Output the [x, y] coordinate of the center of the cell containing the given text.  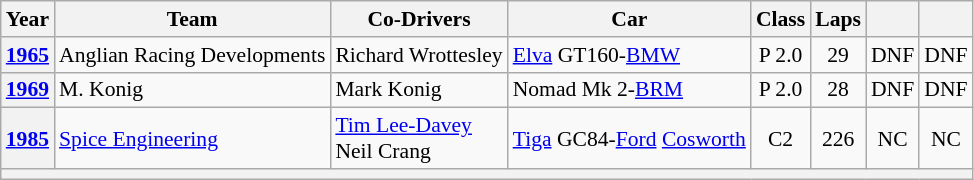
Car [630, 19]
226 [838, 138]
Anglian Racing Developments [192, 55]
Co-Drivers [418, 19]
Elva GT160-BMW [630, 55]
Mark Konig [418, 90]
Year [28, 19]
Spice Engineering [192, 138]
Laps [838, 19]
Tim Lee-Davey Neil Crang [418, 138]
Richard Wrottesley [418, 55]
29 [838, 55]
1969 [28, 90]
1965 [28, 55]
Team [192, 19]
C2 [780, 138]
Class [780, 19]
Tiga GC84-Ford Cosworth [630, 138]
Nomad Mk 2-BRM [630, 90]
1985 [28, 138]
M. Konig [192, 90]
28 [838, 90]
